Identify which cell holds the provided text, then report its (X, Y) central coordinate. 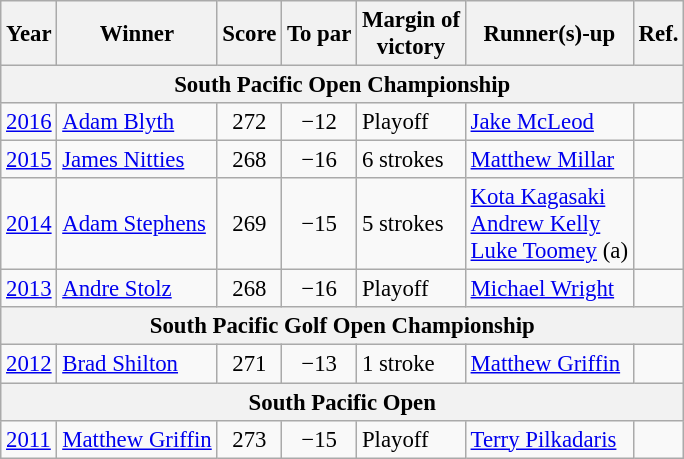
269 (250, 224)
Winner (137, 34)
Jake McLeod (549, 122)
−12 (320, 122)
Score (250, 34)
6 strokes (412, 160)
Kota Kagasaki Andrew Kelly Luke Toomey (a) (549, 224)
Michael Wright (549, 289)
Margin ofvictory (412, 34)
South Pacific Open Championship (342, 85)
South Pacific Golf Open Championship (342, 327)
−13 (320, 364)
Adam Blyth (137, 122)
5 strokes (412, 224)
Ref. (658, 34)
Runner(s)-up (549, 34)
Year (29, 34)
2013 (29, 289)
Terry Pilkadaris (549, 439)
James Nitties (137, 160)
Brad Shilton (137, 364)
2011 (29, 439)
2014 (29, 224)
272 (250, 122)
271 (250, 364)
2015 (29, 160)
1 stroke (412, 364)
Matthew Millar (549, 160)
2016 (29, 122)
South Pacific Open (342, 402)
273 (250, 439)
To par (320, 34)
2012 (29, 364)
Adam Stephens (137, 224)
Andre Stolz (137, 289)
